Detect which cell encompasses the target text, then output its (X, Y) center coordinate. 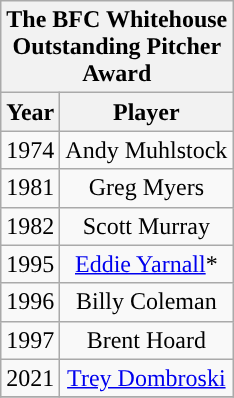
1981 (30, 188)
1997 (30, 340)
1974 (30, 150)
The BFC Whitehouse Outstanding Pitcher Award (117, 47)
Billy Coleman (146, 302)
2021 (30, 378)
Greg Myers (146, 188)
1982 (30, 226)
Player (146, 112)
Year (30, 112)
Scott Murray (146, 226)
Eddie Yarnall* (146, 264)
Trey Dombroski (146, 378)
1996 (30, 302)
Brent Hoard (146, 340)
1995 (30, 264)
Andy Muhlstock (146, 150)
